Capture the cell that displays the provided text and extract its (x, y) central coordinate. 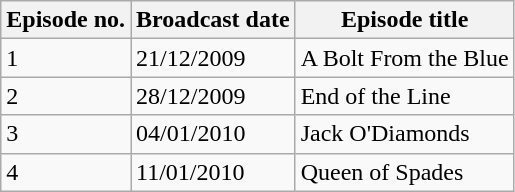
04/01/2010 (214, 134)
End of the Line (404, 96)
2 (66, 96)
11/01/2010 (214, 172)
3 (66, 134)
1 (66, 58)
Episode no. (66, 20)
Jack O'Diamonds (404, 134)
A Bolt From the Blue (404, 58)
4 (66, 172)
21/12/2009 (214, 58)
28/12/2009 (214, 96)
Episode title (404, 20)
Queen of Spades (404, 172)
Broadcast date (214, 20)
